Pinpoint the cell where the given text exists, returning its (x, y) midpoint coordinate. 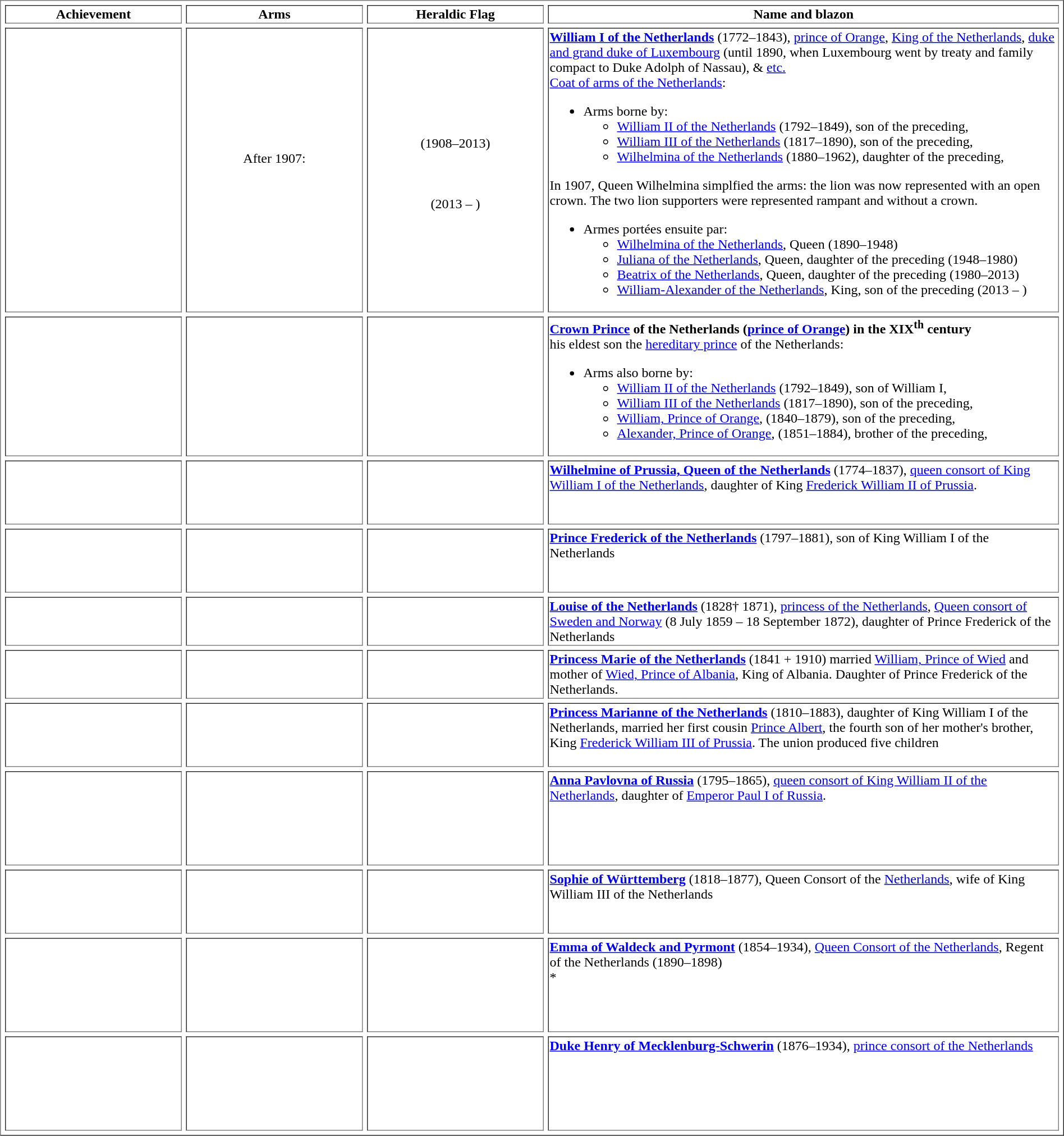
After 1907: (275, 171)
Arms (275, 15)
Heraldic Flag (456, 15)
(1908–2013) (2013 – ) (456, 171)
Name and blazon (803, 15)
Anna Pavlovna of Russia (1795–1865), queen consort of King William II of the Netherlands, daughter of Emperor Paul I of Russia. (803, 818)
Sophie of Württemberg (1818–1877), Queen Consort of the Netherlands, wife of King William III of the Netherlands (803, 902)
Achievement (93, 15)
Duke Henry of Mecklenburg-Schwerin (1876–1934), prince consort of the Netherlands (803, 1084)
Emma of Waldeck and Pyrmont (1854–1934), Queen Consort of the Netherlands, Regent of the Netherlands (1890–1898) * (803, 985)
Prince Frederick of the Netherlands (1797–1881), son of King William I of the Netherlands (803, 561)
